Return the (X, Y) coordinate for the center point of the cell that contains the specified text.  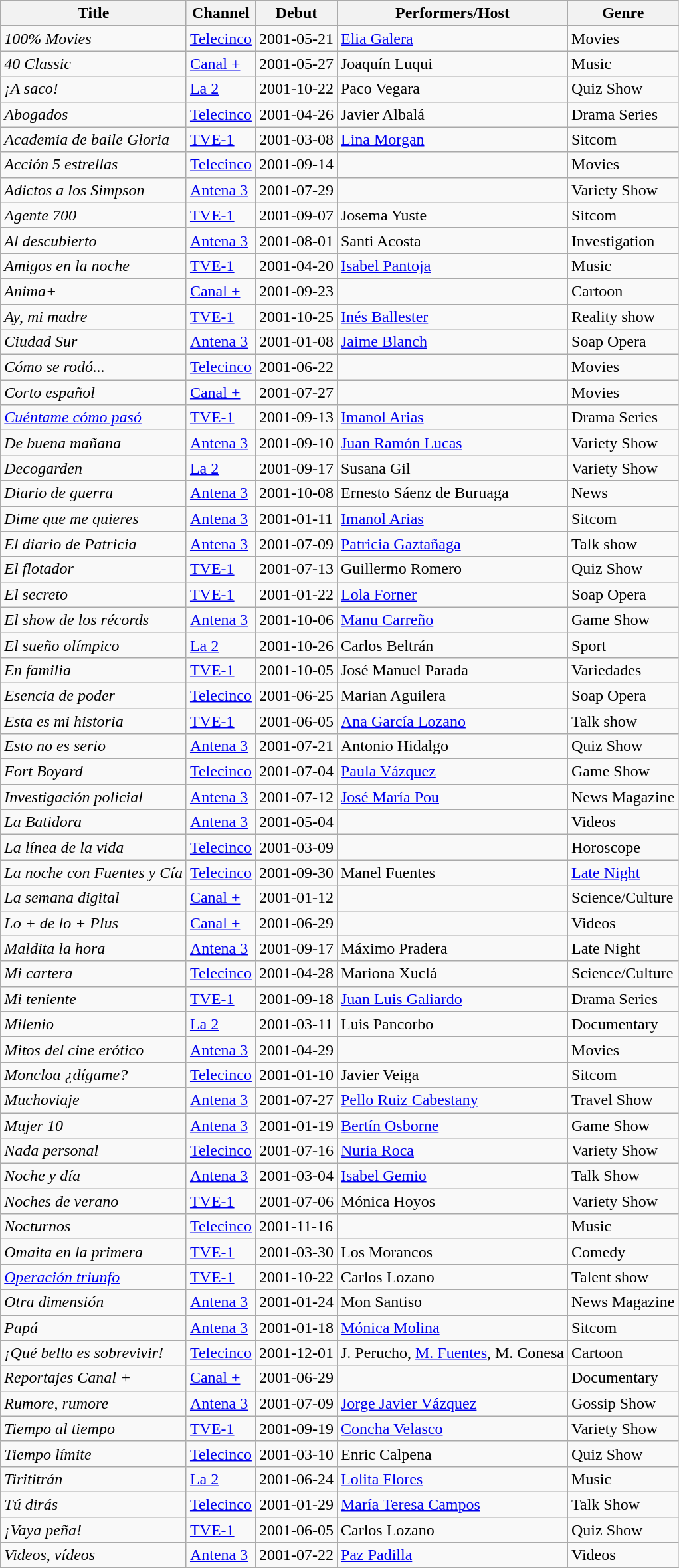
Nuria Roca (452, 1151)
¡Vaya peña! (94, 1529)
Pello Ruiz Cabestany (452, 1100)
2001-04-29 (296, 1049)
Mariona Xuclá (452, 974)
2001-08-01 (296, 240)
Mitos del cine erótico (94, 1049)
2001-03-04 (296, 1176)
2001-01-08 (296, 342)
2001-01-24 (296, 1302)
Abogados (94, 114)
Mi teniente (94, 999)
Paula Vázquez (452, 772)
2001-05-27 (296, 64)
Esencia de poder (94, 695)
2001-03-30 (296, 1252)
Manu Carreño (452, 620)
Máximo Pradera (452, 948)
Sport (623, 645)
2001-12-01 (296, 1353)
Performers/Host (452, 13)
Reportajes Canal + (94, 1378)
Dime que me quieres (94, 519)
Javier Albalá (452, 114)
2001-01-18 (296, 1328)
100% Movies (94, 39)
Jaime Blanch (452, 342)
2001-07-12 (296, 797)
Luis Pancorbo (452, 1024)
Noches de verano (94, 1201)
2001-10-05 (296, 670)
J. Perucho, M. Fuentes, M. Conesa (452, 1353)
2001-09-14 (296, 165)
Juan Luis Galiardo (452, 999)
Investigación policial (94, 797)
Cuéntame cómo pasó (94, 418)
Channel (221, 13)
2001-07-22 (296, 1555)
Ernesto Sáenz de Buruaga (452, 493)
Al descubierto (94, 240)
Susana Gil (452, 468)
Amigos en la noche (94, 266)
2001-09-13 (296, 418)
2001-01-29 (296, 1504)
2001-07-29 (296, 190)
Agente 700 (94, 215)
La línea de la vida (94, 847)
Esto no es serio (94, 746)
Horoscope (623, 847)
Reality show (623, 317)
Antonio Hidalgo (452, 746)
Rumore, rumore (94, 1403)
2001-09-07 (296, 215)
Los Morancos (452, 1252)
Marian Aguilera (452, 695)
Inés Ballester (452, 317)
2001-03-11 (296, 1024)
2001-06-24 (296, 1479)
Decogarden (94, 468)
2001-04-26 (296, 114)
Adictos a los Simpson (94, 190)
La semana digital (94, 898)
2001-04-20 (296, 266)
Nocturnos (94, 1227)
Debut (296, 13)
Tirititrán (94, 1479)
Noche y día (94, 1176)
2001-09-23 (296, 291)
El sueño olímpico (94, 645)
Elia Galera (452, 39)
Mujer 10 (94, 1126)
2001-10-25 (296, 317)
Joaquín Luqui (452, 64)
José María Pou (452, 797)
Mónica Molina (452, 1328)
Variedades (623, 670)
Paco Vegara (452, 89)
Lina Morgan (452, 139)
Genre (623, 13)
2001-01-19 (296, 1126)
2001-09-18 (296, 999)
2001-09-10 (296, 443)
Ciudad Sur (94, 342)
Concha Velasco (452, 1429)
2001-01-10 (296, 1075)
José Manuel Parada (452, 670)
Omaita en la primera (94, 1252)
Paz Padilla (452, 1555)
Muchoviaje (94, 1100)
Mi cartera (94, 974)
Isabel Pantoja (452, 266)
Gossip Show (623, 1403)
Tú dirás (94, 1504)
2001-07-16 (296, 1151)
Fort Boyard (94, 772)
El show de los récords (94, 620)
Mónica Hoyos (452, 1201)
Diario de guerra (94, 493)
Josema Yuste (452, 215)
Jorge Javier Vázquez (452, 1403)
Milenio (94, 1024)
Ay, mi madre (94, 317)
2001-06-22 (296, 367)
Patricia Gaztañaga (452, 544)
Manel Fuentes (452, 873)
Talent show (623, 1277)
Santi Acosta (452, 240)
Bertín Osborne (452, 1126)
Guillermo Romero (452, 569)
Mon Santiso (452, 1302)
Academia de baile Gloria (94, 139)
Corto español (94, 392)
2001-03-10 (296, 1454)
El secreto (94, 594)
2001-10-08 (296, 493)
2001-04-28 (296, 974)
Comedy (623, 1252)
El flotador (94, 569)
Moncloa ¿dígame? (94, 1075)
¡A saco! (94, 89)
2001-03-08 (296, 139)
En familia (94, 670)
María Teresa Campos (452, 1504)
Videos, vídeos (94, 1555)
Esta es mi historia (94, 721)
¡Qué bello es sobrevivir! (94, 1353)
2001-01-22 (296, 594)
La noche con Fuentes y Cía (94, 873)
2001-01-11 (296, 519)
Maldita la hora (94, 948)
Carlos Beltrán (452, 645)
40 Classic (94, 64)
El diario de Patricia (94, 544)
Isabel Gemio (452, 1176)
Papá (94, 1328)
La Batidora (94, 822)
Juan Ramón Lucas (452, 443)
2001-10-26 (296, 645)
Ana García Lozano (452, 721)
2001-11-16 (296, 1227)
Title (94, 13)
2001-05-04 (296, 822)
2001-09-19 (296, 1429)
Lolita Flores (452, 1479)
Operación triunfo (94, 1277)
Travel Show (623, 1100)
Lola Forner (452, 594)
Enric Calpena (452, 1454)
Nada personal (94, 1151)
Anima+ (94, 291)
2001-05-21 (296, 39)
Tiempo al tiempo (94, 1429)
2001-03-09 (296, 847)
2001-01-12 (296, 898)
De buena mañana (94, 443)
Acción 5 estrellas (94, 165)
Investigation (623, 240)
2001-06-25 (296, 695)
2001-07-13 (296, 569)
Javier Veiga (452, 1075)
Tiempo límite (94, 1454)
Otra dimensión (94, 1302)
News (623, 493)
Lo + de lo + Plus (94, 923)
2001-07-04 (296, 772)
2001-07-06 (296, 1201)
Cómo se rodó... (94, 367)
2001-10-06 (296, 620)
2001-07-21 (296, 746)
2001-09-30 (296, 873)
